Locate the cell with the specified text and output its (x, y) center coordinate. 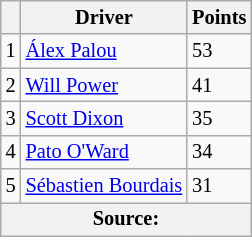
35 (219, 118)
5 (11, 186)
Sébastien Bourdais (104, 186)
4 (11, 152)
Driver (104, 17)
Source: (126, 219)
Points (219, 17)
Will Power (104, 85)
31 (219, 186)
Pato O'Ward (104, 152)
Álex Palou (104, 51)
41 (219, 85)
Scott Dixon (104, 118)
3 (11, 118)
53 (219, 51)
2 (11, 85)
34 (219, 152)
1 (11, 51)
